Capture the cell that displays the provided text and extract its (x, y) central coordinate. 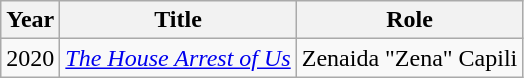
2020 (30, 58)
Year (30, 20)
Zenaida "Zena" Capili (410, 58)
The House Arrest of Us (178, 58)
Title (178, 20)
Role (410, 20)
